Output the [x, y] coordinate of the center of the cell containing the given text.  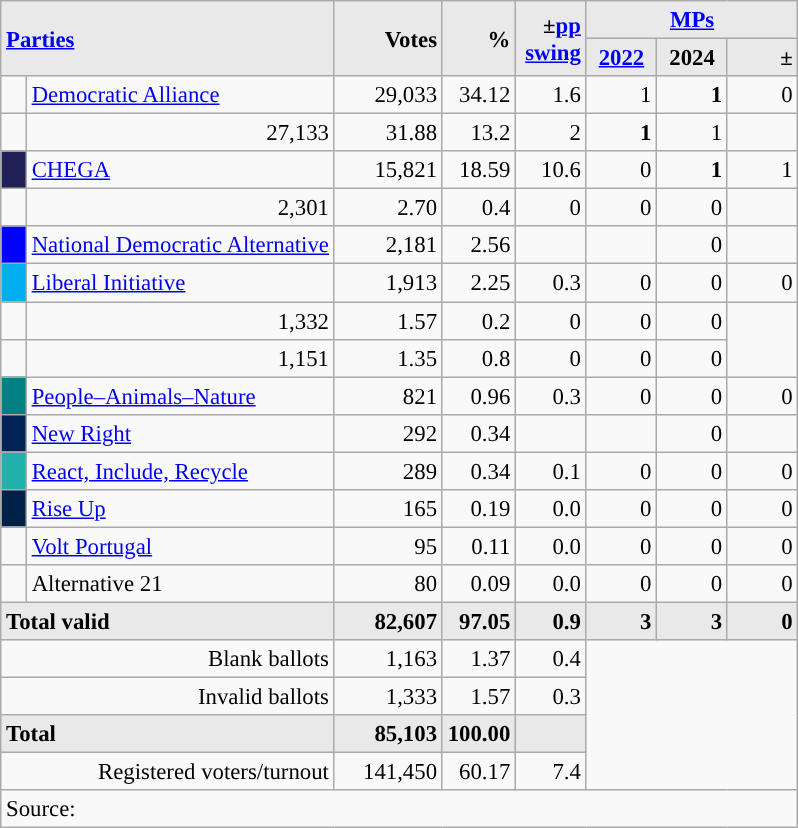
10.6 [552, 170]
Liberal Initiative [180, 283]
0.8 [478, 358]
18.59 [478, 170]
Blank ballots [168, 659]
80 [388, 584]
1,333 [388, 697]
Total [168, 734]
13.2 [478, 133]
141,450 [388, 772]
1.6 [552, 95]
React, Include, Recycle [180, 471]
34.12 [478, 95]
0.96 [478, 396]
7.4 [552, 772]
Votes [388, 38]
2,301 [180, 208]
1,163 [388, 659]
15,821 [388, 170]
2024 [692, 58]
± [762, 58]
100.00 [478, 734]
Invalid ballots [168, 697]
MPs [692, 20]
60.17 [478, 772]
0.9 [552, 621]
2.56 [478, 245]
1,332 [180, 321]
1.37 [478, 659]
2 [552, 133]
±pp swing [552, 38]
0.09 [478, 584]
95 [388, 546]
2,181 [388, 245]
0.2 [478, 321]
2022 [622, 58]
82,607 [388, 621]
CHEGA [180, 170]
821 [388, 396]
85,103 [388, 734]
% [478, 38]
1.35 [388, 358]
2.70 [388, 208]
27,133 [180, 133]
People–Animals–Nature [180, 396]
Total valid [168, 621]
97.05 [478, 621]
Registered voters/turnout [168, 772]
1,151 [180, 358]
National Democratic Alternative [180, 245]
Alternative 21 [180, 584]
0.11 [478, 546]
2.25 [478, 283]
Parties [168, 38]
0.19 [478, 509]
29,033 [388, 95]
292 [388, 433]
1,913 [388, 283]
165 [388, 509]
Source: [400, 809]
0.1 [552, 471]
Rise Up [180, 509]
31.88 [388, 133]
Democratic Alliance [180, 95]
289 [388, 471]
Volt Portugal [180, 546]
New Right [180, 433]
